Search for the cell housing the specified text and yield its [x, y] center coordinate. 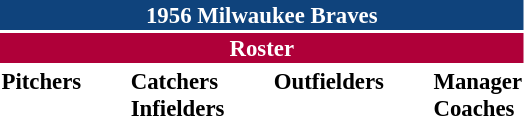
1956 Milwaukee Braves [262, 15]
Roster [262, 48]
